Extract the (x, y) coordinate from the center of the cell holding the provided text.  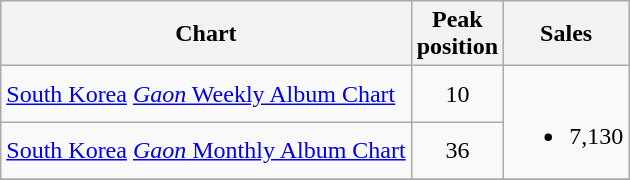
South Korea Gaon Monthly Album Chart (206, 150)
Sales (566, 34)
36 (457, 150)
7,130 (566, 122)
10 (457, 94)
Peakposition (457, 34)
Chart (206, 34)
South Korea Gaon Weekly Album Chart (206, 94)
